Return (X, Y) of the center of cell containing provided text 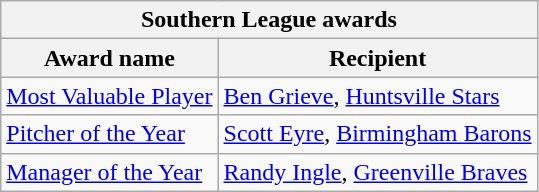
Recipient (378, 58)
Southern League awards (269, 20)
Award name (110, 58)
Scott Eyre, Birmingham Barons (378, 134)
Most Valuable Player (110, 96)
Randy Ingle, Greenville Braves (378, 172)
Manager of the Year (110, 172)
Pitcher of the Year (110, 134)
Ben Grieve, Huntsville Stars (378, 96)
